Output the [x, y] coordinate of the center of the cell containing the given text.  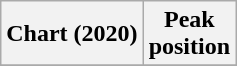
Chart (2020) [72, 34]
Peakposition [189, 34]
